Determine the (X, Y) coordinate at the center of the cell enclosing the given text.  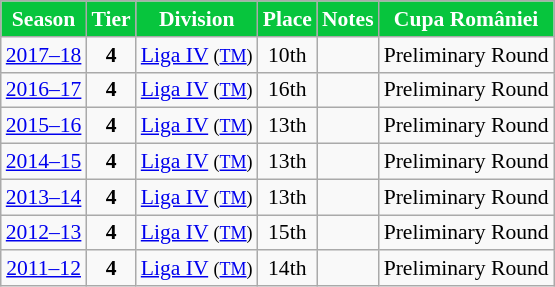
10th (288, 55)
2013–14 (44, 197)
2017–18 (44, 55)
15th (288, 233)
2012–13 (44, 233)
16th (288, 90)
2016–17 (44, 90)
Division (197, 19)
Cupa României (466, 19)
Notes (348, 19)
2014–15 (44, 162)
Tier (110, 19)
2015–16 (44, 126)
Season (44, 19)
2011–12 (44, 269)
Place (288, 19)
14th (288, 269)
